Output the [X, Y] coordinate of the center of the cell containing the given text.  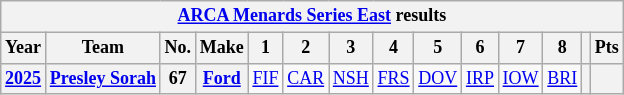
8 [562, 48]
DOV [438, 78]
No. [178, 48]
1 [266, 48]
Make [222, 48]
Presley Sorah [102, 78]
NSH [350, 78]
7 [520, 48]
4 [394, 48]
2 [306, 48]
Team [102, 48]
67 [178, 78]
IOW [520, 78]
2025 [24, 78]
CAR [306, 78]
3 [350, 48]
5 [438, 48]
Year [24, 48]
FRS [394, 78]
Ford [222, 78]
FIF [266, 78]
ARCA Menards Series East results [312, 16]
IRP [480, 78]
6 [480, 48]
BRI [562, 78]
Pts [606, 48]
